Extract the (x, y) coordinate from the center of the cell holding the provided text.  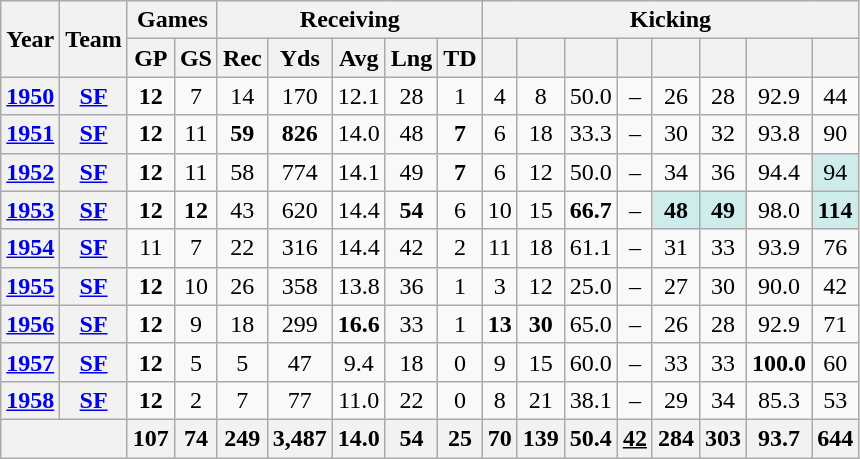
50.4 (590, 438)
93.9 (780, 248)
1954 (30, 248)
Games (172, 20)
31 (676, 248)
Kicking (670, 20)
65.0 (590, 324)
58 (242, 172)
90 (836, 134)
38.1 (590, 400)
21 (540, 400)
44 (836, 96)
114 (836, 210)
70 (500, 438)
GS (196, 58)
TD (460, 58)
74 (196, 438)
Yds (300, 58)
76 (836, 248)
9.4 (358, 362)
100.0 (780, 362)
Year (30, 39)
1955 (30, 286)
93.8 (780, 134)
33.3 (590, 134)
66.7 (590, 210)
3 (500, 286)
316 (300, 248)
25.0 (590, 286)
1951 (30, 134)
GP (150, 58)
Lng (411, 58)
14 (242, 96)
13 (500, 324)
1956 (30, 324)
303 (722, 438)
94 (836, 172)
Receiving (350, 20)
Rec (242, 58)
12.1 (358, 96)
85.3 (780, 400)
Team (94, 39)
11.0 (358, 400)
1958 (30, 400)
284 (676, 438)
29 (676, 400)
299 (300, 324)
826 (300, 134)
32 (722, 134)
620 (300, 210)
71 (836, 324)
16.6 (358, 324)
60.0 (590, 362)
93.7 (780, 438)
60 (836, 362)
77 (300, 400)
14.1 (358, 172)
Avg (358, 58)
107 (150, 438)
47 (300, 362)
43 (242, 210)
3,487 (300, 438)
53 (836, 400)
90.0 (780, 286)
1957 (30, 362)
249 (242, 438)
13.8 (358, 286)
59 (242, 134)
170 (300, 96)
94.4 (780, 172)
4 (500, 96)
25 (460, 438)
27 (676, 286)
1952 (30, 172)
358 (300, 286)
139 (540, 438)
1953 (30, 210)
774 (300, 172)
644 (836, 438)
98.0 (780, 210)
1950 (30, 96)
61.1 (590, 248)
